Pinpoint the cell where the given text exists, returning its [x, y] midpoint coordinate. 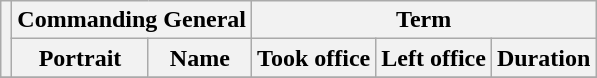
Commanding General [132, 20]
Portrait [80, 58]
Term [424, 20]
Name [200, 58]
Took office [314, 58]
Left office [434, 58]
Duration [543, 58]
